Identify which cell holds the provided text, then report its (x, y) central coordinate. 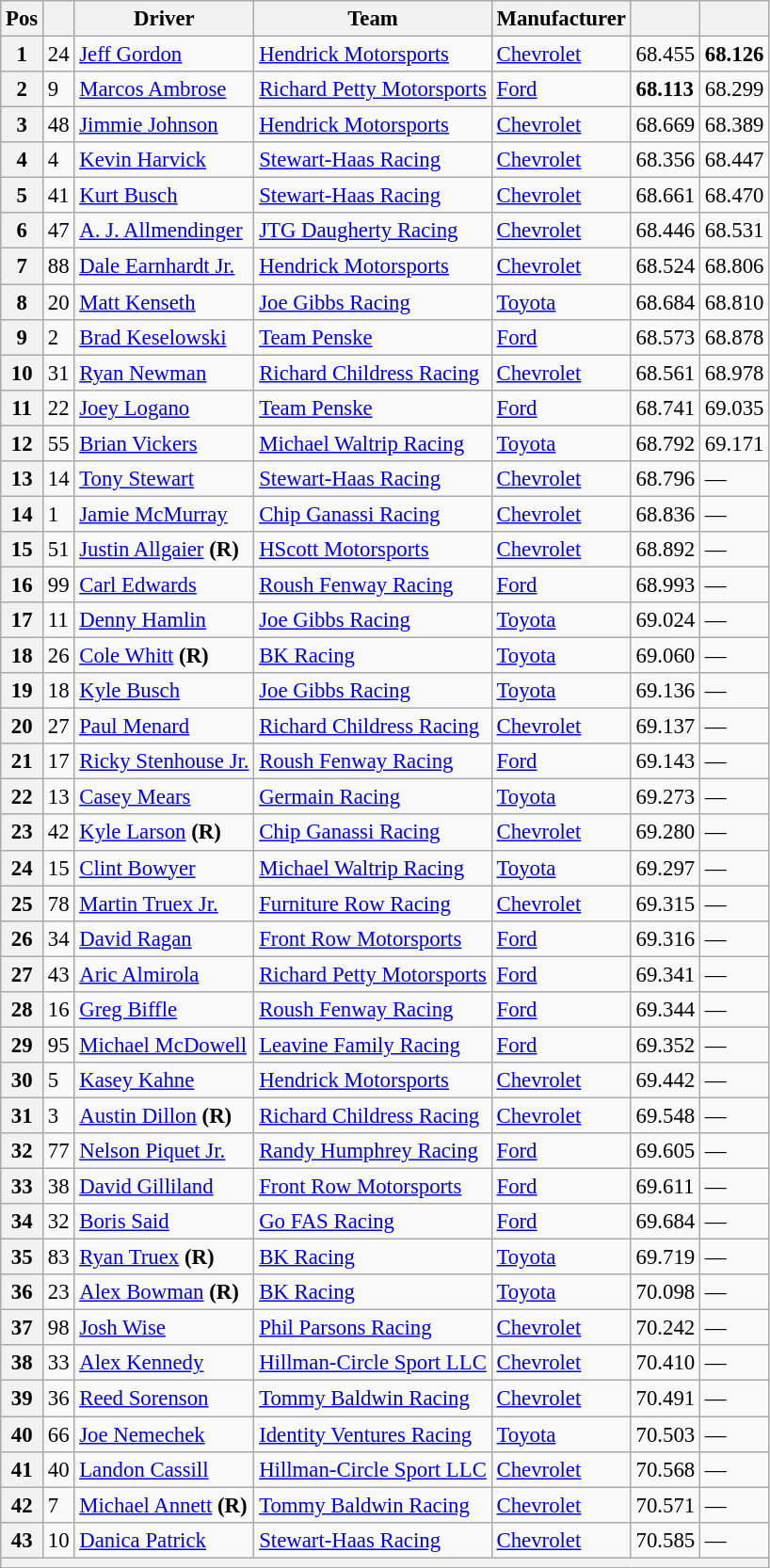
69.143 (665, 761)
Nelson Piquet Jr. (164, 1151)
99 (58, 584)
Landon Cassill (164, 1469)
68.661 (665, 196)
88 (58, 266)
69.605 (665, 1151)
Driver (164, 19)
Marcos Ambrose (164, 89)
39 (23, 1399)
Leavine Family Racing (373, 1045)
JTG Daugherty Racing (373, 231)
Jamie McMurray (164, 514)
69.548 (665, 1115)
30 (23, 1080)
68.299 (734, 89)
68.836 (665, 514)
28 (23, 1010)
70.410 (665, 1364)
69.297 (665, 868)
68.792 (665, 443)
Kyle Busch (164, 691)
Clint Bowyer (164, 868)
Denny Hamlin (164, 620)
Alex Bowman (R) (164, 1292)
Alex Kennedy (164, 1364)
69.341 (665, 974)
68.389 (734, 125)
69.171 (734, 443)
Danica Patrick (164, 1540)
68.126 (734, 55)
35 (23, 1257)
Jeff Gordon (164, 55)
68.455 (665, 55)
12 (23, 443)
25 (23, 904)
70.568 (665, 1469)
69.280 (665, 833)
68.573 (665, 337)
69.611 (665, 1187)
69.035 (734, 408)
Ryan Truex (R) (164, 1257)
Cole Whitt (R) (164, 656)
47 (58, 231)
Matt Kenseth (164, 302)
69.684 (665, 1222)
Go FAS Racing (373, 1222)
69.352 (665, 1045)
Kyle Larson (R) (164, 833)
70.585 (665, 1540)
Germain Racing (373, 797)
70.571 (665, 1505)
Dale Earnhardt Jr. (164, 266)
48 (58, 125)
68.669 (665, 125)
70.503 (665, 1434)
Brad Keselowski (164, 337)
78 (58, 904)
Brian Vickers (164, 443)
51 (58, 550)
Manufacturer (561, 19)
Ryan Newman (164, 373)
Kevin Harvick (164, 160)
68.741 (665, 408)
Austin Dillon (R) (164, 1115)
Boris Said (164, 1222)
Justin Allgaier (R) (164, 550)
Greg Biffle (164, 1010)
Michael McDowell (164, 1045)
69.719 (665, 1257)
66 (58, 1434)
Jimmie Johnson (164, 125)
69.060 (665, 656)
68.531 (734, 231)
69.315 (665, 904)
98 (58, 1328)
70.491 (665, 1399)
68.978 (734, 373)
37 (23, 1328)
Randy Humphrey Racing (373, 1151)
Aric Almirola (164, 974)
68.446 (665, 231)
Joe Nemechek (164, 1434)
69.024 (665, 620)
8 (23, 302)
68.561 (665, 373)
69.137 (665, 727)
Identity Ventures Racing (373, 1434)
21 (23, 761)
Furniture Row Racing (373, 904)
Kurt Busch (164, 196)
Josh Wise (164, 1328)
Ricky Stenhouse Jr. (164, 761)
David Ragan (164, 938)
68.806 (734, 266)
68.892 (665, 550)
95 (58, 1045)
Casey Mears (164, 797)
68.356 (665, 160)
68.470 (734, 196)
Paul Menard (164, 727)
83 (58, 1257)
69.344 (665, 1010)
Martin Truex Jr. (164, 904)
69.442 (665, 1080)
Reed Sorenson (164, 1399)
69.316 (665, 938)
68.878 (734, 337)
68.796 (665, 479)
Team (373, 19)
68.113 (665, 89)
68.447 (734, 160)
Phil Parsons Racing (373, 1328)
77 (58, 1151)
19 (23, 691)
6 (23, 231)
Tony Stewart (164, 479)
69.273 (665, 797)
Carl Edwards (164, 584)
55 (58, 443)
68.524 (665, 266)
70.098 (665, 1292)
Pos (23, 19)
David Gilliland (164, 1187)
A. J. Allmendinger (164, 231)
68.810 (734, 302)
HScott Motorsports (373, 550)
Michael Annett (R) (164, 1505)
68.684 (665, 302)
29 (23, 1045)
68.993 (665, 584)
Joey Logano (164, 408)
Kasey Kahne (164, 1080)
70.242 (665, 1328)
69.136 (665, 691)
